Pinpoint the cell where the given text exists, returning its (X, Y) midpoint coordinate. 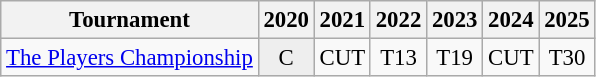
C (286, 58)
T30 (567, 58)
2022 (398, 20)
2025 (567, 20)
T13 (398, 58)
2020 (286, 20)
The Players Championship (130, 58)
Tournament (130, 20)
2021 (342, 20)
2023 (455, 20)
T19 (455, 58)
2024 (511, 20)
